Capture the cell that displays the provided text and extract its (X, Y) central coordinate. 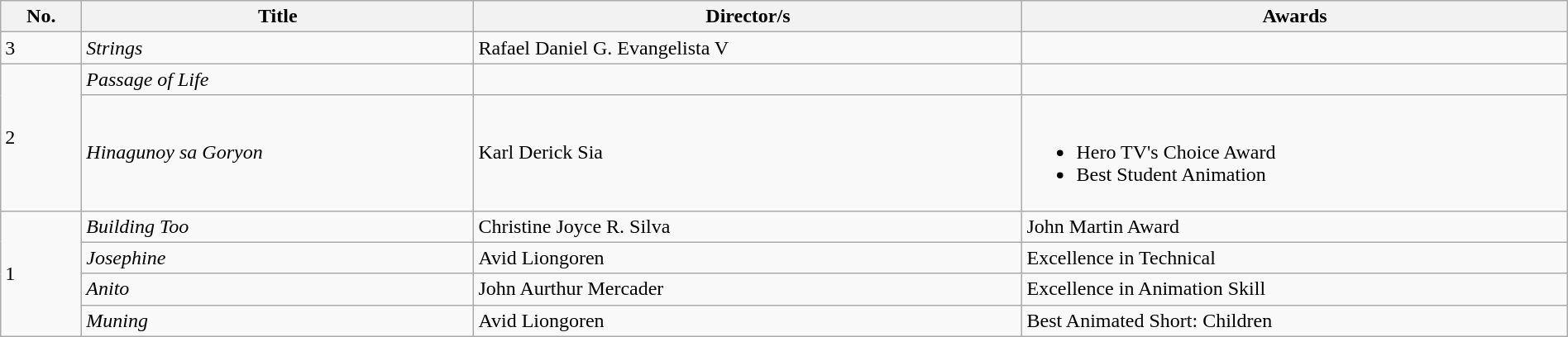
John Aurthur Mercader (748, 289)
Building Too (278, 226)
Title (278, 17)
3 (41, 48)
Passage of Life (278, 79)
Hero TV's Choice AwardBest Student Animation (1295, 153)
Strings (278, 48)
Christine Joyce R. Silva (748, 226)
Karl Derick Sia (748, 153)
Awards (1295, 17)
Hinagunoy sa Goryon (278, 153)
1 (41, 273)
Anito (278, 289)
No. (41, 17)
Director/s (748, 17)
2 (41, 137)
Excellence in Technical (1295, 258)
Rafael Daniel G. Evangelista V (748, 48)
Josephine (278, 258)
Best Animated Short: Children (1295, 320)
Muning (278, 320)
John Martin Award (1295, 226)
Excellence in Animation Skill (1295, 289)
